Find where the given text appears and provide that cell's center as (x, y) coordinate. 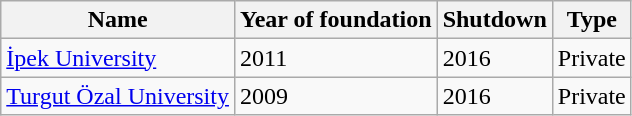
2009 (336, 96)
Turgut Özal University (118, 96)
Type (592, 20)
Name (118, 20)
Shutdown (494, 20)
2011 (336, 58)
İpek University (118, 58)
Year of foundation (336, 20)
